For the text-containing cell, return its midpoint in (X, Y) coordinate format. 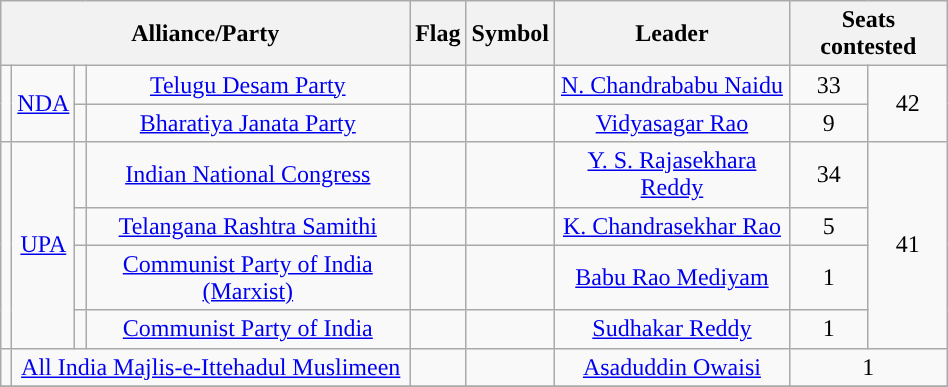
All India Majlis-e-Ittehadul Muslimeen (211, 367)
9 (828, 123)
Leader (672, 34)
Alliance/Party (206, 34)
Asaduddin Owaisi (672, 367)
Symbol (510, 34)
5 (828, 226)
K. Chandrasekhar Rao (672, 226)
NDA (44, 104)
Babu Rao Mediyam (672, 278)
Y. S. Rajasekhara Reddy (672, 174)
33 (828, 85)
Bharatiya Janata Party (248, 123)
Seats contested (868, 34)
42 (908, 104)
Flag (438, 34)
UPA (44, 245)
Communist Party of India (248, 329)
Sudhakar Reddy (672, 329)
Vidyasagar Rao (672, 123)
N. Chandrababu Naidu (672, 85)
Telugu Desam Party (248, 85)
Communist Party of India (Marxist) (248, 278)
Telangana Rashtra Samithi (248, 226)
Indian National Congress (248, 174)
41 (908, 245)
34 (828, 174)
